Identify which cell holds the provided text, then report its [x, y] central coordinate. 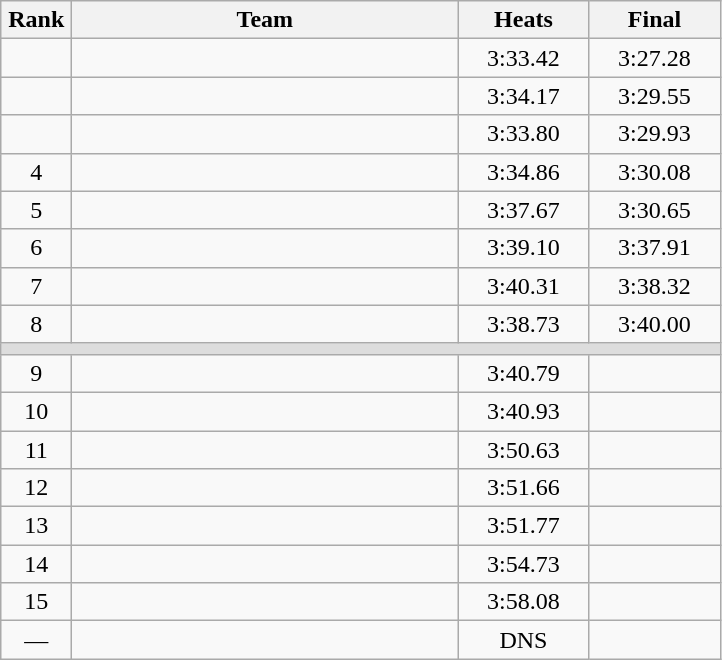
12 [36, 488]
3:58.08 [524, 602]
3:54.73 [524, 564]
3:38.32 [654, 286]
3:33.80 [524, 134]
14 [36, 564]
— [36, 640]
3:34.86 [524, 172]
3:34.17 [524, 96]
6 [36, 248]
13 [36, 526]
3:29.55 [654, 96]
Team [265, 20]
Heats [524, 20]
7 [36, 286]
3:37.91 [654, 248]
3:40.00 [654, 324]
3:30.65 [654, 210]
Rank [36, 20]
3:27.28 [654, 58]
3:29.93 [654, 134]
15 [36, 602]
3:40.79 [524, 373]
11 [36, 449]
3:38.73 [524, 324]
4 [36, 172]
3:33.42 [524, 58]
3:40.31 [524, 286]
8 [36, 324]
3:51.66 [524, 488]
5 [36, 210]
10 [36, 411]
3:40.93 [524, 411]
3:39.10 [524, 248]
Final [654, 20]
3:30.08 [654, 172]
DNS [524, 640]
3:50.63 [524, 449]
9 [36, 373]
3:51.77 [524, 526]
3:37.67 [524, 210]
